Search for the cell housing the specified text and yield its (x, y) center coordinate. 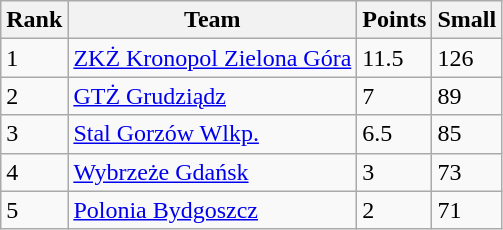
5 (34, 210)
Rank (34, 20)
126 (467, 58)
6.5 (394, 134)
ZKŻ Kronopol Zielona Góra (212, 58)
Team (212, 20)
11.5 (394, 58)
4 (34, 172)
7 (394, 96)
73 (467, 172)
Polonia Bydgoszcz (212, 210)
85 (467, 134)
89 (467, 96)
Stal Gorzów Wlkp. (212, 134)
Small (467, 20)
Points (394, 20)
71 (467, 210)
GTŻ Grudziądz (212, 96)
1 (34, 58)
Wybrzeże Gdańsk (212, 172)
